Output the (X, Y) coordinate of the center of the cell containing the given text.  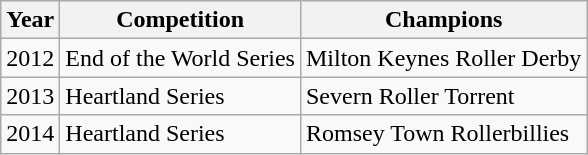
Champions (443, 20)
End of the World Series (180, 58)
Romsey Town Rollerbillies (443, 134)
Competition (180, 20)
Year (30, 20)
Milton Keynes Roller Derby (443, 58)
2013 (30, 96)
Severn Roller Torrent (443, 96)
2012 (30, 58)
2014 (30, 134)
